Pinpoint the cell where the given text exists, returning its (x, y) midpoint coordinate. 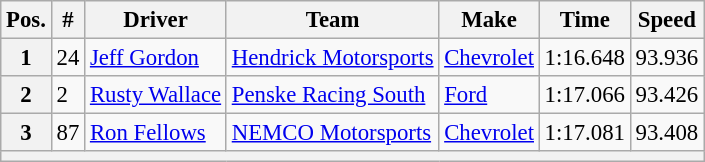
Speed (666, 20)
Hendrick Motorsports (332, 58)
1:16.648 (584, 58)
Ron Fellows (156, 133)
Team (332, 20)
NEMCO Motorsports (332, 133)
Make (489, 20)
Penske Racing South (332, 95)
93.936 (666, 58)
# (68, 20)
Jeff Gordon (156, 58)
Ford (489, 95)
Time (584, 20)
1 (26, 58)
Driver (156, 20)
93.426 (666, 95)
1:17.081 (584, 133)
Pos. (26, 20)
1:17.066 (584, 95)
3 (26, 133)
87 (68, 133)
Rusty Wallace (156, 95)
93.408 (666, 133)
24 (68, 58)
